Return the (X, Y) coordinate for the center point of the cell that contains the specified text.  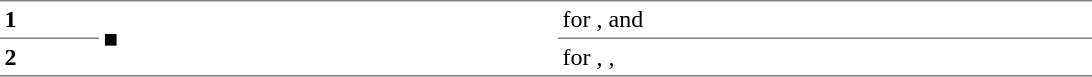
2 (50, 58)
for , , (825, 58)
■ (328, 38)
1 (50, 20)
for , and (825, 20)
